Locate the cell with the specified text and output its (x, y) center coordinate. 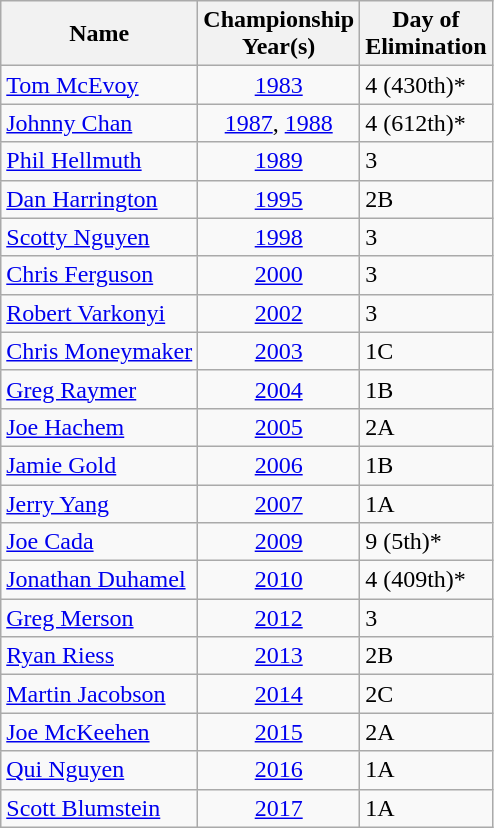
Day ofElimination (426, 34)
2016 (279, 770)
Jerry Yang (100, 503)
2009 (279, 542)
2007 (279, 503)
2004 (279, 389)
2000 (279, 275)
4 (409th)* (426, 580)
2006 (279, 465)
1995 (279, 199)
Tom McEvoy (100, 85)
1987, 1988 (279, 123)
Joe McKeehen (100, 732)
Martin Jacobson (100, 694)
2005 (279, 427)
1983 (279, 85)
1C (426, 351)
2010 (279, 580)
1998 (279, 237)
Jamie Gold (100, 465)
2015 (279, 732)
4 (430th)* (426, 85)
2012 (279, 618)
Chris Moneymaker (100, 351)
Name (100, 34)
2003 (279, 351)
Joe Cada (100, 542)
Greg Merson (100, 618)
Jonathan Duhamel (100, 580)
2002 (279, 313)
Chris Ferguson (100, 275)
Joe Hachem (100, 427)
2014 (279, 694)
ChampionshipYear(s) (279, 34)
2C (426, 694)
Scott Blumstein (100, 808)
9 (5th)* (426, 542)
4 (612th)* (426, 123)
Johnny Chan (100, 123)
Dan Harrington (100, 199)
Phil Hellmuth (100, 161)
Robert Varkonyi (100, 313)
1989 (279, 161)
Greg Raymer (100, 389)
Qui Nguyen (100, 770)
Ryan Riess (100, 656)
2017 (279, 808)
Scotty Nguyen (100, 237)
2013 (279, 656)
